Provide the (x, y) coordinate of the cell's center where the given text is located.  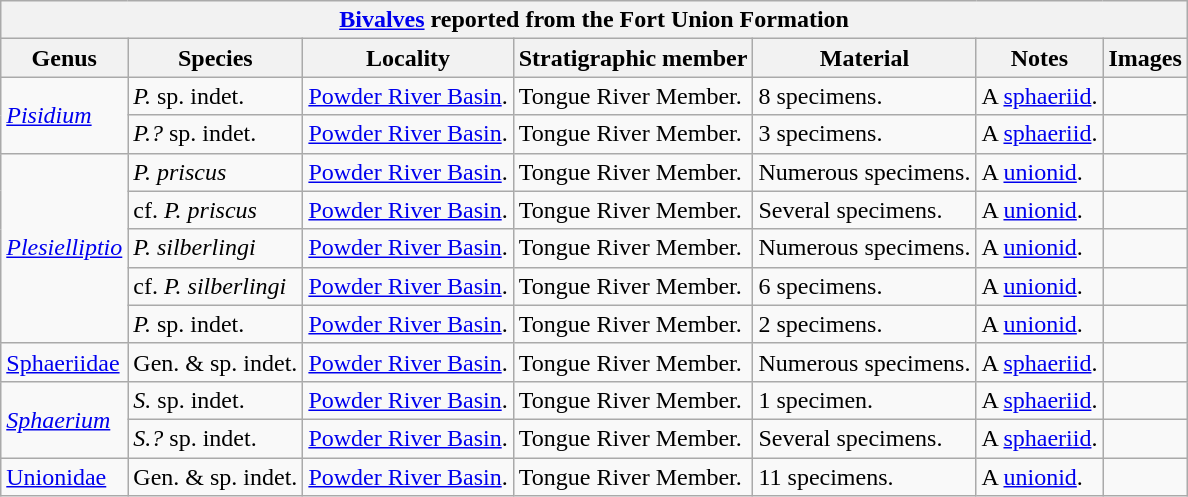
cf. P. priscus (216, 210)
Material (864, 58)
Stratigraphic member (633, 58)
Unionidae (64, 477)
S.? sp. indet. (216, 438)
P. silberlingi (216, 248)
1 specimen. (864, 400)
Bivalves reported from the Fort Union Formation (594, 20)
P. priscus (216, 172)
3 specimens. (864, 134)
Sphaeriidae (64, 362)
Sphaerium (64, 419)
Locality (408, 58)
8 specimens. (864, 96)
Pisidium (64, 115)
6 specimens. (864, 286)
2 specimens. (864, 324)
Images (1145, 58)
S. sp. indet. (216, 400)
cf. P. silberlingi (216, 286)
P.? sp. indet. (216, 134)
Plesielliptio (64, 248)
11 specimens. (864, 477)
Species (216, 58)
Notes (1040, 58)
Genus (64, 58)
